Determine the [X, Y] coordinate at the center of the cell enclosing the given text.  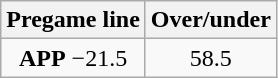
Pregame line [74, 20]
58.5 [210, 58]
Over/under [210, 20]
APP −21.5 [74, 58]
